Output the [X, Y] coordinate of the center of the cell containing the given text.  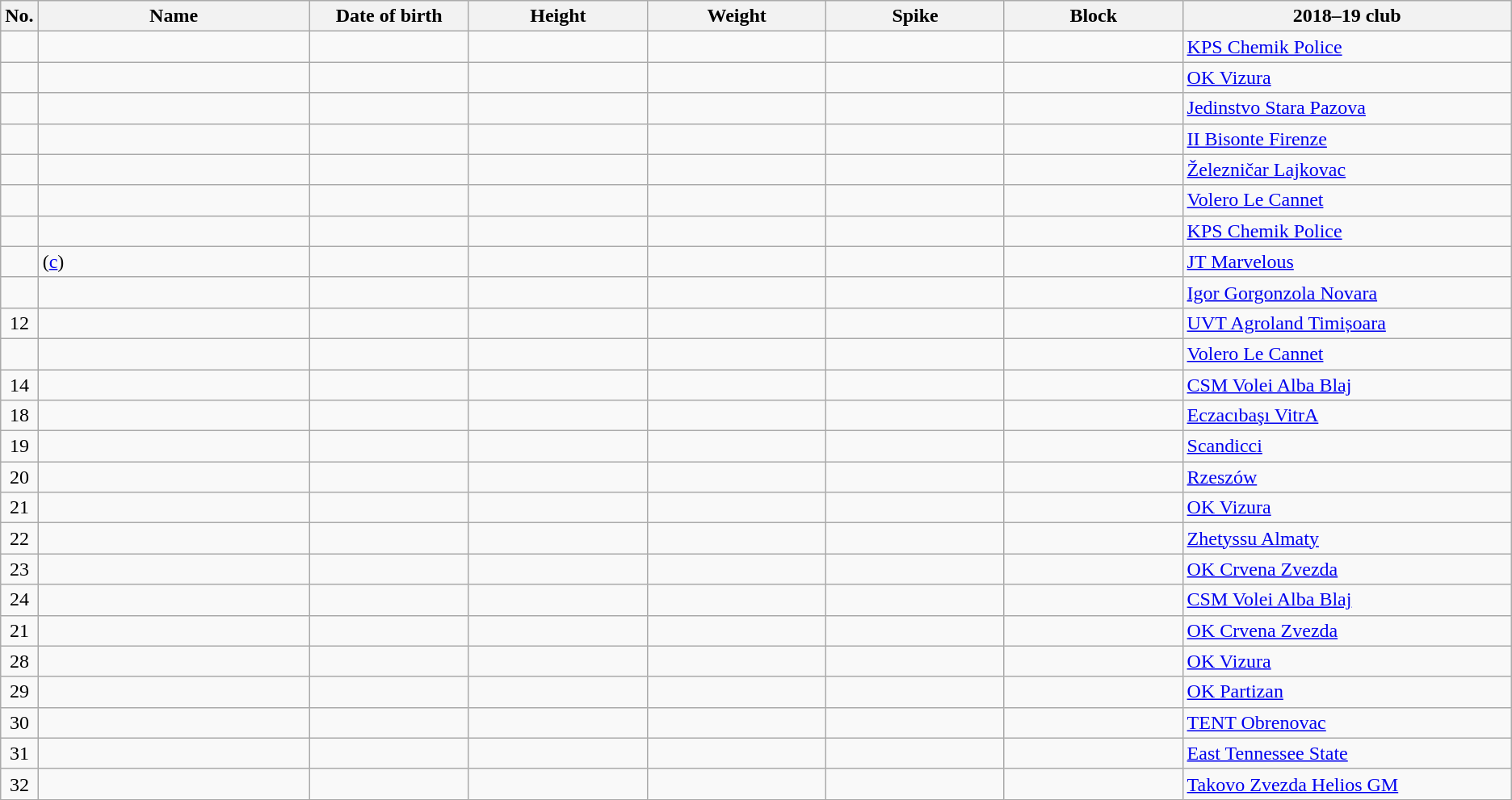
Jedinstvo Stara Pazova [1347, 108]
14 [19, 385]
Rzeszów [1347, 477]
19 [19, 446]
UVT Agroland Timișoara [1347, 323]
Scandicci [1347, 446]
East Tennessee State [1347, 753]
JT Marvelous [1347, 262]
Eczacıbaşı VitrA [1347, 416]
28 [19, 661]
Date of birth [389, 16]
OK Partizan [1347, 692]
Zhetyssu Almaty [1347, 538]
23 [19, 569]
Name [174, 16]
TENT Obrenovac [1347, 723]
II Bisonte Firenze [1347, 139]
12 [19, 323]
Igor Gorgonzola Novara [1347, 292]
29 [19, 692]
No. [19, 16]
24 [19, 600]
Weight [737, 16]
2018–19 club [1347, 16]
18 [19, 416]
30 [19, 723]
32 [19, 784]
31 [19, 753]
Spike [916, 16]
Height [557, 16]
Takovo Zvezda Helios GM [1347, 784]
(c) [174, 262]
20 [19, 477]
Block [1094, 16]
22 [19, 538]
Železničar Lajkovac [1347, 170]
